Identify which cell holds the provided text, then report its (X, Y) central coordinate. 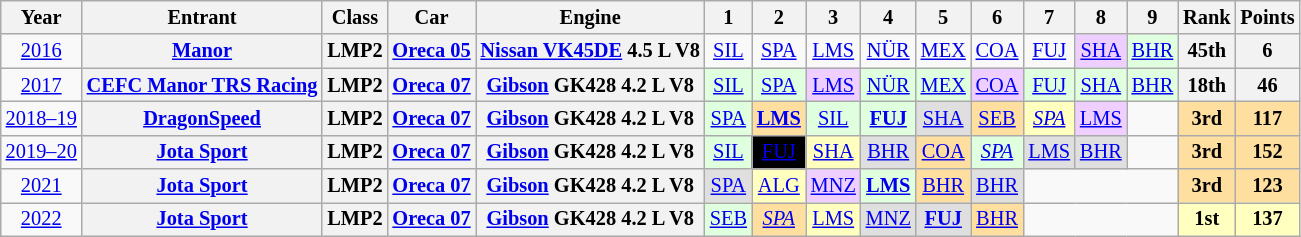
137 (1267, 219)
117 (1267, 118)
2022 (42, 219)
45th (1206, 51)
Points (1267, 17)
4 (888, 17)
Nissan VK45DE 4.5 L V8 (590, 51)
123 (1267, 186)
1 (728, 17)
ALG (779, 186)
18th (1206, 85)
Class (354, 17)
5 (944, 17)
CEFC Manor TRS Racing (202, 85)
Entrant (202, 17)
2021 (42, 186)
2018–19 (42, 118)
Car (432, 17)
7 (1049, 17)
2019–20 (42, 152)
Year (42, 17)
152 (1267, 152)
Rank (1206, 17)
Engine (590, 17)
2016 (42, 51)
8 (1101, 17)
1st (1206, 219)
46 (1267, 85)
3 (834, 17)
9 (1153, 17)
DragonSpeed (202, 118)
Manor (202, 51)
2 (779, 17)
Oreca 05 (432, 51)
2017 (42, 85)
